Identify which cell holds the provided text, then report its (x, y) central coordinate. 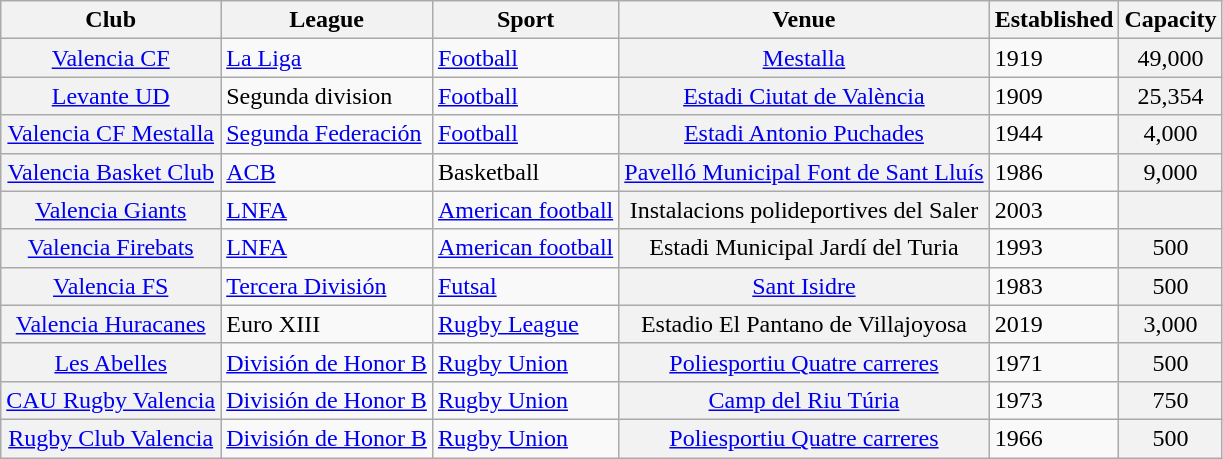
Basketball (525, 172)
League (327, 20)
Rugby Club Valencia (111, 438)
Futsal (525, 286)
Levante UD (111, 96)
Valencia FS (111, 286)
Valencia Basket Club (111, 172)
Camp del Riu Túria (804, 400)
Valencia CF Mestalla (111, 134)
1986 (1054, 172)
1971 (1054, 362)
1966 (1054, 438)
Instalacions polideportives del Saler (804, 210)
4,000 (1170, 134)
Segunda division (327, 96)
Pavelló Municipal Font de Sant Lluís (804, 172)
25,354 (1170, 96)
Estadi Ciutat de València (804, 96)
Rugby League (525, 324)
Venue (804, 20)
2003 (1054, 210)
ACB (327, 172)
Sant Isidre (804, 286)
La Liga (327, 58)
1993 (1054, 248)
Valencia Firebats (111, 248)
9,000 (1170, 172)
Valencia CF (111, 58)
Mestalla (804, 58)
Estadi Municipal Jardí del Turia (804, 248)
Les Abelles (111, 362)
Established (1054, 20)
Club (111, 20)
Sport (525, 20)
1983 (1054, 286)
Euro XIII (327, 324)
3,000 (1170, 324)
750 (1170, 400)
Tercera División (327, 286)
1909 (1054, 96)
49,000 (1170, 58)
Valencia Giants (111, 210)
2019 (1054, 324)
1919 (1054, 58)
1944 (1054, 134)
Valencia Huracanes (111, 324)
CAU Rugby Valencia (111, 400)
1973 (1054, 400)
Segunda Federación (327, 134)
Estadi Antonio Puchades (804, 134)
Estadio El Pantano de Villajoyosa (804, 324)
Capacity (1170, 20)
